Scan for the cell matching the given text and deliver its (x, y) coordinate at center. 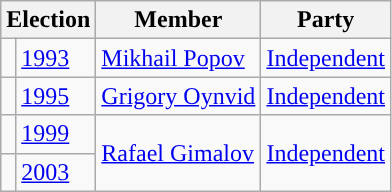
1993 (56, 58)
1999 (56, 134)
Party (326, 20)
Member (178, 20)
Mikhail Popov (178, 58)
Rafael Gimalov (178, 153)
2003 (56, 172)
Grigory Oynvid (178, 96)
1995 (56, 96)
Election (48, 20)
